Capture the cell that displays the provided text and extract its [x, y] central coordinate. 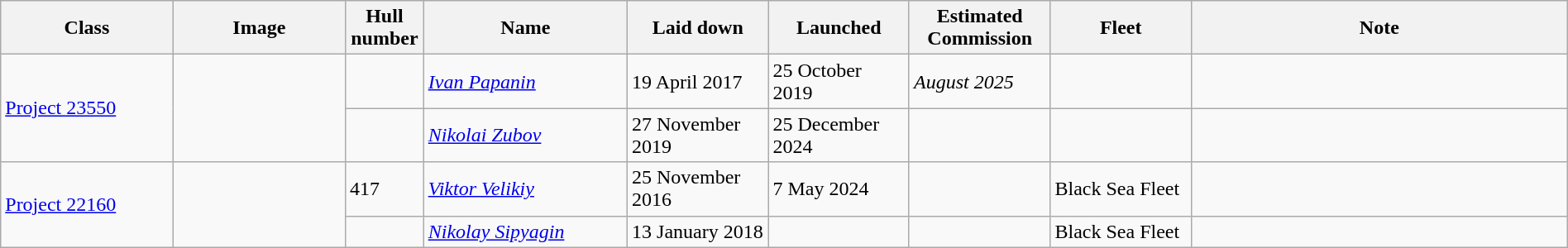
25 December 2024 [839, 136]
Viktor Velikiy [525, 188]
Launched [839, 28]
417 [385, 188]
Nikolai Zubov [525, 136]
Project 22160 [87, 205]
Project 23550 [87, 108]
Laid down [698, 28]
Class [87, 28]
Ivan Papanin [525, 81]
19 April 2017 [698, 81]
Fleet [1121, 28]
EstimatedCommission [979, 28]
25 November 2016 [698, 188]
25 October 2019 [839, 81]
Note [1379, 28]
Hull number [385, 28]
August 2025 [979, 81]
27 November 2019 [698, 136]
13 January 2018 [698, 231]
Nikolay Sipyagin [525, 231]
Image [259, 28]
7 May 2024 [839, 188]
Name [525, 28]
